Return (X, Y) of the center of cell containing provided text 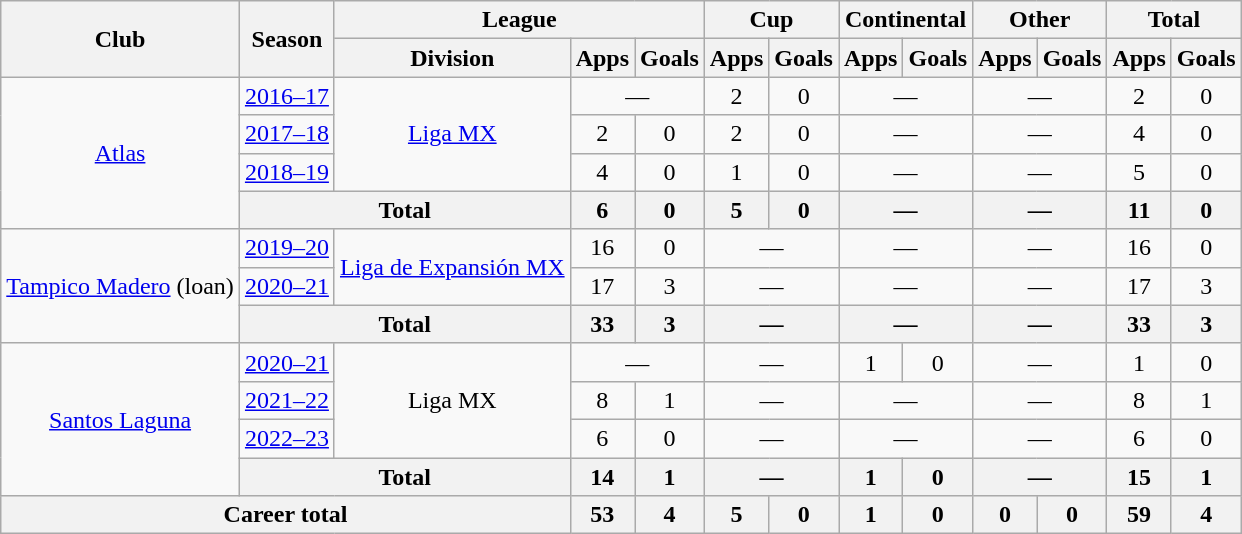
14 (602, 477)
53 (602, 515)
Club (120, 39)
15 (1139, 477)
Division (452, 58)
2018–19 (286, 172)
Career total (286, 515)
Tampico Madero (loan) (120, 286)
2017–18 (286, 134)
Cup (771, 20)
Atlas (120, 153)
Other (1040, 20)
League (519, 20)
Liga de Expansión MX (452, 267)
Santos Laguna (120, 419)
2021–22 (286, 400)
2022–23 (286, 438)
2019–20 (286, 248)
59 (1139, 515)
2016–17 (286, 96)
11 (1139, 210)
Continental (905, 20)
Season (286, 39)
